Capture the cell that displays the provided text and extract its (X, Y) central coordinate. 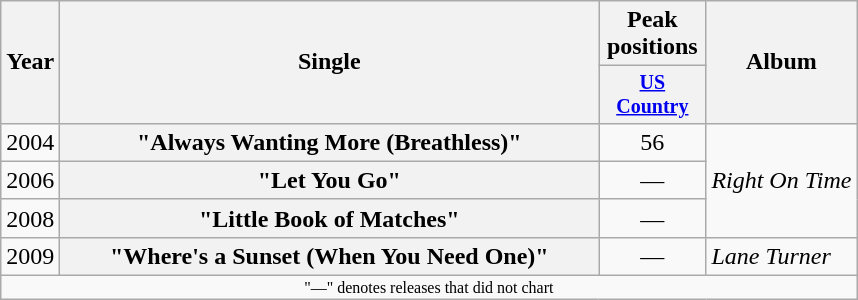
Year (30, 62)
"Where's a Sunset (When You Need One)" (330, 256)
"Always Wanting More (Breathless)" (330, 142)
Album (782, 62)
US Country (652, 94)
"Let You Go" (330, 180)
Right On Time (782, 180)
"Little Book of Matches" (330, 218)
Lane Turner (782, 256)
56 (652, 142)
"—" denotes releases that did not chart (429, 288)
Single (330, 62)
2006 (30, 180)
2009 (30, 256)
2004 (30, 142)
2008 (30, 218)
Peak positions (652, 34)
